Detect which cell encompasses the target text, then output its [X, Y] center coordinate. 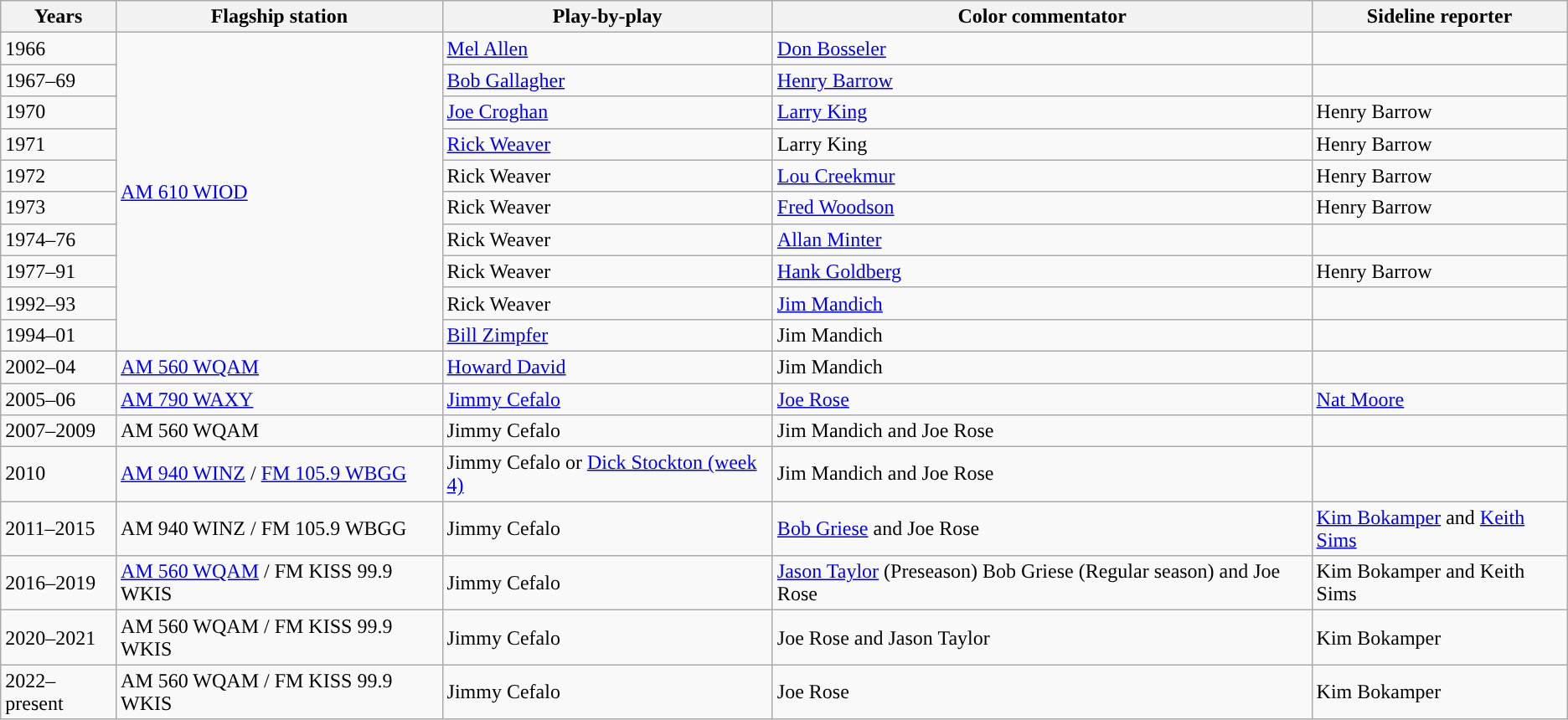
1966 [59, 49]
2016–2019 [59, 583]
Allan Minter [1042, 239]
Don Bosseler [1042, 49]
Color commentator [1042, 17]
1992–93 [59, 303]
1977–91 [59, 271]
Bill Zimpfer [607, 335]
AM 790 WAXY [280, 399]
Howard David [607, 367]
Sideline reporter [1439, 17]
Play-by-play [607, 17]
Nat Moore [1439, 399]
1967–69 [59, 80]
Mel Allen [607, 49]
Lou Creekmur [1042, 176]
Jimmy Cefalo or Dick Stockton (week 4) [607, 474]
2022–present [59, 692]
2002–04 [59, 367]
Flagship station [280, 17]
Years [59, 17]
Bob Griese and Joe Rose [1042, 529]
Jason Taylor (Preseason) Bob Griese (Regular season) and Joe Rose [1042, 583]
1994–01 [59, 335]
1972 [59, 176]
1970 [59, 112]
2011–2015 [59, 529]
Fred Woodson [1042, 208]
Joe Rose and Jason Taylor [1042, 638]
1974–76 [59, 239]
1973 [59, 208]
AM 610 WIOD [280, 193]
2010 [59, 474]
Joe Croghan [607, 112]
Bob Gallagher [607, 80]
2007–2009 [59, 431]
Hank Goldberg [1042, 271]
2020–2021 [59, 638]
1971 [59, 144]
2005–06 [59, 399]
